Extract the [X, Y] coordinate from the center of the cell holding the provided text.  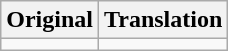
Original [50, 20]
Translation [162, 20]
